Search for the cell housing the specified text and yield its (X, Y) center coordinate. 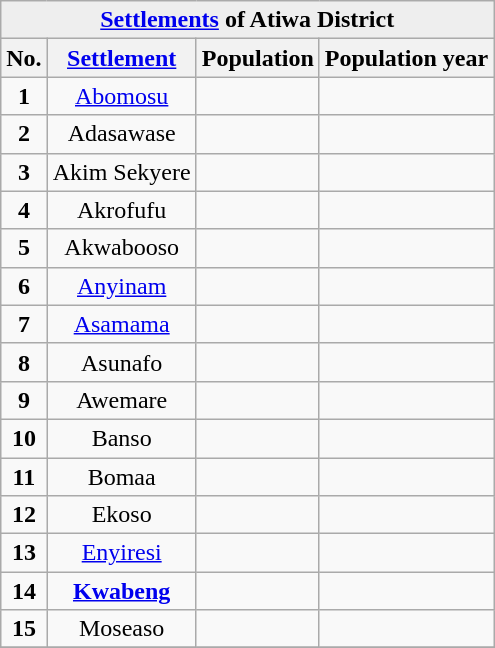
Moseaso (122, 629)
Banso (122, 438)
14 (24, 591)
Settlements of Atiwa District (248, 20)
Settlement (122, 58)
Akwabooso (122, 248)
10 (24, 438)
15 (24, 629)
Akim Sekyere (122, 172)
2 (24, 134)
7 (24, 324)
Akrofufu (122, 210)
9 (24, 400)
Population year (406, 58)
8 (24, 362)
Population (258, 58)
Asamama (122, 324)
6 (24, 286)
Adasawase (122, 134)
13 (24, 553)
5 (24, 248)
1 (24, 96)
Awemare (122, 400)
4 (24, 210)
3 (24, 172)
Anyinam (122, 286)
Enyiresi (122, 553)
11 (24, 477)
Bomaa (122, 477)
Abomosu (122, 96)
Asunafo (122, 362)
Ekoso (122, 515)
Kwabeng (122, 591)
No. (24, 58)
12 (24, 515)
